Provide the (x, y) coordinate of the cell's center where the given text is located.  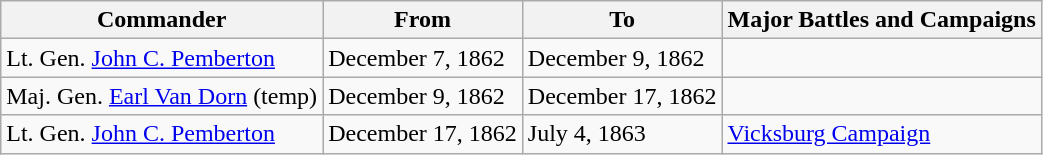
Major Battles and Campaigns (882, 20)
To (622, 20)
December 7, 1862 (423, 58)
Commander (162, 20)
July 4, 1863 (622, 134)
From (423, 20)
Maj. Gen. Earl Van Dorn (temp) (162, 96)
Vicksburg Campaign (882, 134)
